Detect which cell encompasses the target text, then output its [X, Y] center coordinate. 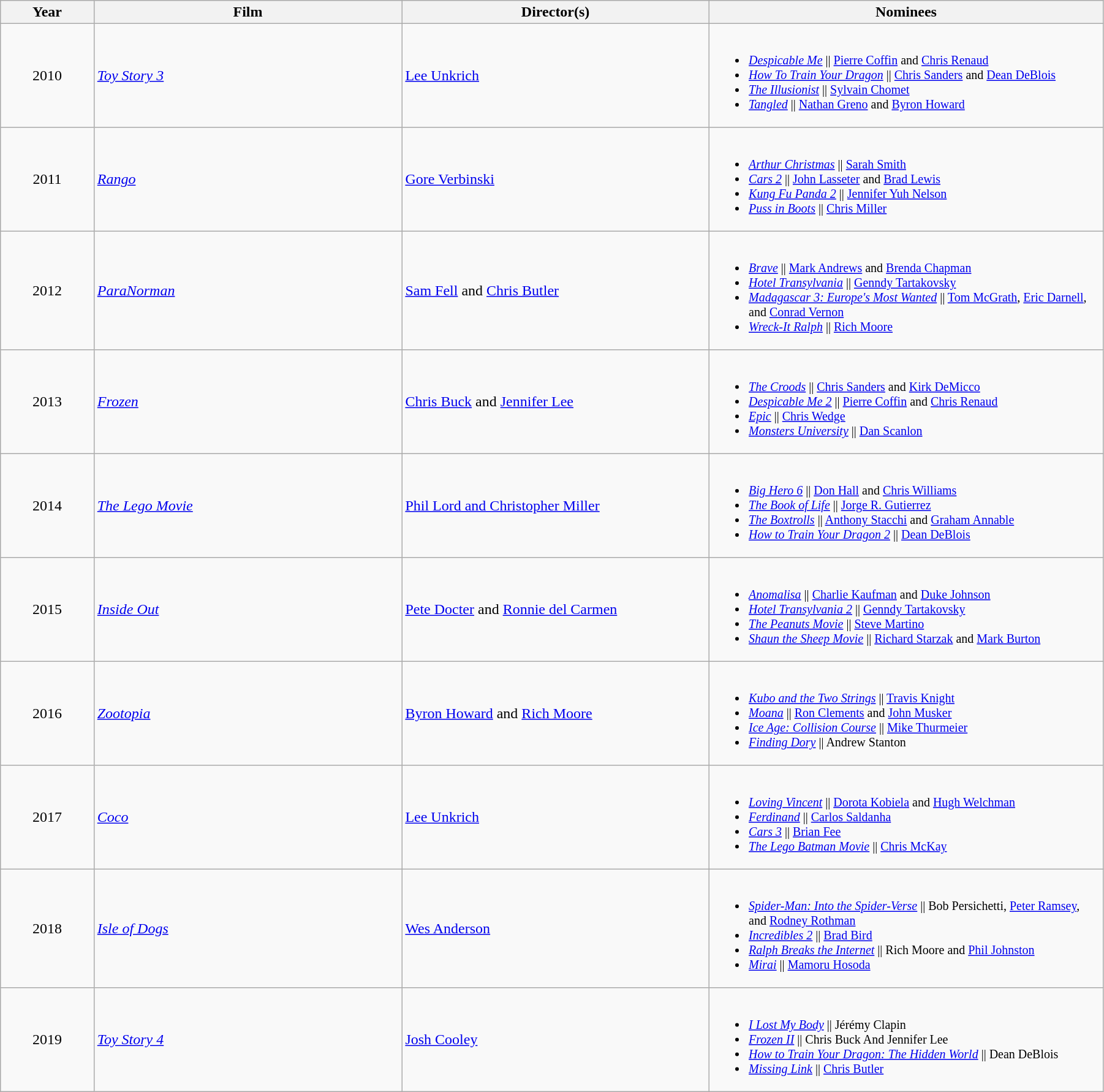
Zootopia [248, 713]
Toy Story 3 [248, 76]
2015 [47, 609]
Nominees [906, 12]
Isle of Dogs [248, 928]
Year [47, 12]
The Croods || Chris Sanders and Kirk DeMiccoDespicable Me 2 || Pierre Coffin and Chris RenaudEpic || Chris WedgeMonsters University || Dan Scanlon [906, 402]
2016 [47, 713]
Byron Howard and Rich Moore [555, 713]
Coco [248, 817]
Wes Anderson [555, 928]
2017 [47, 817]
Chris Buck and Jennifer Lee [555, 402]
Sam Fell and Chris Butler [555, 290]
Frozen [248, 402]
Pete Docter and Ronnie del Carmen [555, 609]
Phil Lord and Christopher Miller [555, 506]
2012 [47, 290]
2010 [47, 76]
Director(s) [555, 12]
Film [248, 12]
Arthur Christmas || Sarah SmithCars 2 || John Lasseter and Brad LewisKung Fu Panda 2 || Jennifer Yuh NelsonPuss in Boots || Chris Miller [906, 179]
2014 [47, 506]
The Lego Movie [248, 506]
Josh Cooley [555, 1039]
Gore Verbinski [555, 179]
Inside Out [248, 609]
Toy Story 4 [248, 1039]
ParaNorman [248, 290]
Loving Vincent || Dorota Kobiela and Hugh WelchmanFerdinand || Carlos SaldanhaCars 3 || Brian FeeThe Lego Batman Movie || Chris McKay [906, 817]
2011 [47, 179]
2013 [47, 402]
Rango [248, 179]
2018 [47, 928]
2019 [47, 1039]
